Extract the [X, Y] coordinate from the center of the cell holding the provided text.  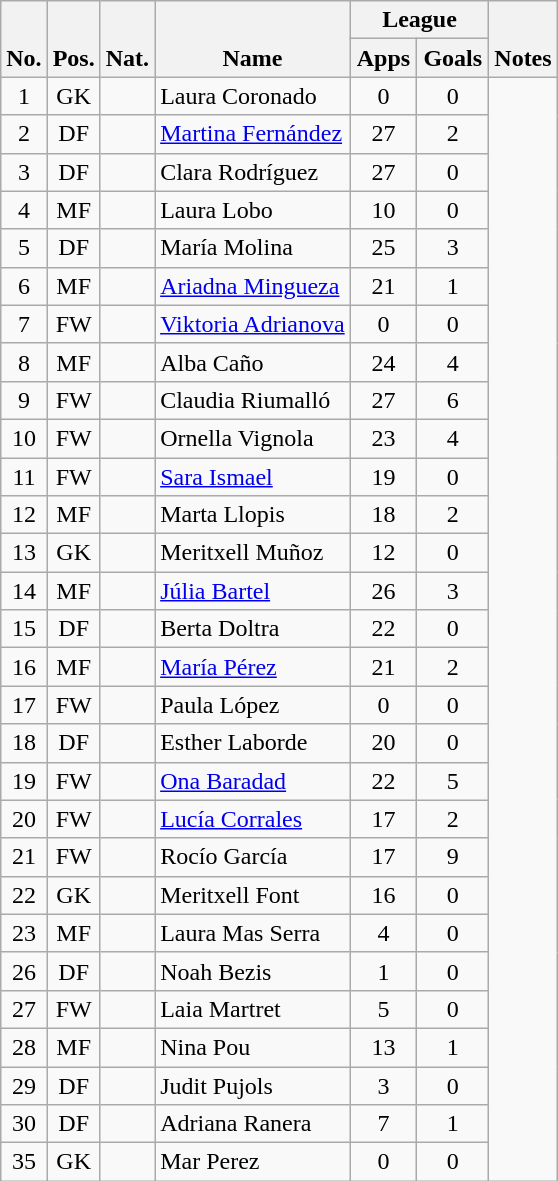
Lucía Corrales [253, 819]
Notes [523, 39]
Martina Fernández [253, 134]
Nina Pou [253, 1047]
Meritxell Font [253, 895]
28 [24, 1047]
Laura Mas Serra [253, 933]
Esther Laborde [253, 743]
25 [384, 248]
María Pérez [253, 667]
Rocío García [253, 857]
Noah Bezis [253, 971]
11 [24, 477]
30 [24, 1124]
Alba Caño [253, 362]
Laura Lobo [253, 210]
League [420, 20]
Mar Perez [253, 1162]
Meritxell Muñoz [253, 553]
Ornella Vignola [253, 438]
Nat. [127, 39]
Sara Ismael [253, 477]
Ona Baradad [253, 781]
Pos. [74, 39]
8 [24, 362]
Viktoria Adrianova [253, 324]
29 [24, 1085]
Judit Pujols [253, 1085]
Goals [453, 58]
Apps [384, 58]
35 [24, 1162]
15 [24, 629]
Clara Rodríguez [253, 172]
Name [253, 39]
Claudia Riumalló [253, 400]
Berta Doltra [253, 629]
Marta Llopis [253, 515]
María Molina [253, 248]
14 [24, 591]
24 [384, 362]
Adriana Ranera [253, 1124]
Júlia Bartel [253, 591]
No. [24, 39]
Paula López [253, 705]
Laura Coronado [253, 96]
Laia Martret [253, 1009]
Ariadna Mingueza [253, 286]
